For the text-containing cell, return its midpoint in [x, y] coordinate format. 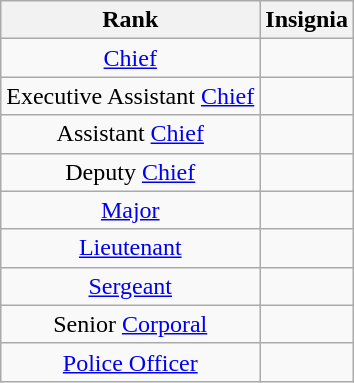
Deputy Chief [130, 172]
Major [130, 210]
Sergeant [130, 286]
Rank [130, 20]
Senior Corporal [130, 324]
Executive Assistant Chief [130, 96]
Police Officer [130, 362]
Insignia [307, 20]
Assistant Chief [130, 134]
Lieutenant [130, 248]
Chief [130, 58]
